Scan for the cell matching the given text and deliver its (x, y) coordinate at center. 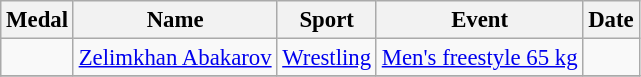
Name (175, 20)
Medal (38, 20)
Sport (327, 20)
Date (611, 20)
Event (479, 20)
Wrestling (327, 58)
Zelimkhan Abakarov (175, 58)
Men's freestyle 65 kg (479, 58)
